Identify which cell holds the provided text, then report its [X, Y] central coordinate. 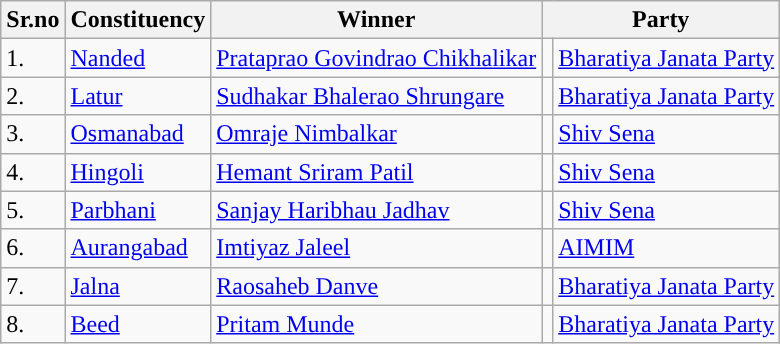
4. [33, 172]
Jalna [138, 286]
6. [33, 248]
Constituency [138, 20]
Winner [376, 20]
Parbhani [138, 210]
Sr.no [33, 20]
Prataprao Govindrao Chikhalikar [376, 58]
Hingoli [138, 172]
3. [33, 134]
Nanded [138, 58]
Sanjay Haribhau Jadhav [376, 210]
Imtiyaz Jaleel [376, 248]
Aurangabad [138, 248]
Party [661, 20]
Pritam Munde [376, 324]
5. [33, 210]
1. [33, 58]
AIMIM [666, 248]
Latur [138, 96]
Beed [138, 324]
Osmanabad [138, 134]
Sudhakar Bhalerao Shrungare [376, 96]
Raosaheb Danve [376, 286]
Hemant Sriram Patil [376, 172]
Omraje Nimbalkar [376, 134]
2. [33, 96]
8. [33, 324]
7. [33, 286]
